Determine the [X, Y] coordinate at the center of the cell enclosing the given text.  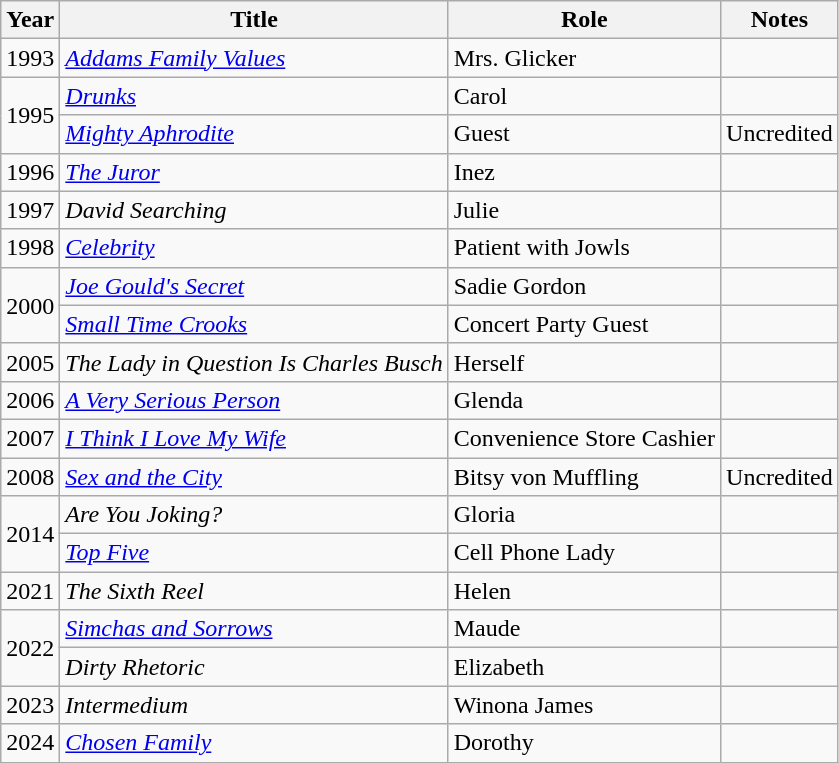
Cell Phone Lady [584, 553]
Helen [584, 591]
2023 [30, 705]
David Searching [254, 210]
Drunks [254, 96]
Dirty Rhetoric [254, 667]
Celebrity [254, 248]
Carol [584, 96]
Julie [584, 210]
The Lady in Question Is Charles Busch [254, 362]
Year [30, 20]
2005 [30, 362]
2022 [30, 648]
Convenience Store Cashier [584, 438]
The Juror [254, 172]
1997 [30, 210]
Intermedium [254, 705]
Concert Party Guest [584, 324]
Mrs. Glicker [584, 58]
Elizabeth [584, 667]
Sex and the City [254, 477]
Mighty Aphrodite [254, 134]
Joe Gould's Secret [254, 286]
Top Five [254, 553]
Notes [780, 20]
Glenda [584, 400]
Chosen Family [254, 743]
Dorothy [584, 743]
1993 [30, 58]
1998 [30, 248]
2021 [30, 591]
Are You Joking? [254, 515]
The Sixth Reel [254, 591]
2007 [30, 438]
2024 [30, 743]
I Think I Love My Wife [254, 438]
2006 [30, 400]
Patient with Jowls [584, 248]
Sadie Gordon [584, 286]
2008 [30, 477]
A Very Serious Person [254, 400]
2014 [30, 534]
Guest [584, 134]
Herself [584, 362]
Role [584, 20]
Gloria [584, 515]
Maude [584, 629]
Small Time Crooks [254, 324]
1996 [30, 172]
Winona James [584, 705]
Inez [584, 172]
Simchas and Sorrows [254, 629]
Title [254, 20]
2000 [30, 305]
Addams Family Values [254, 58]
Bitsy von Muffling [584, 477]
1995 [30, 115]
